Pinpoint the cell where the given text exists, returning its [X, Y] midpoint coordinate. 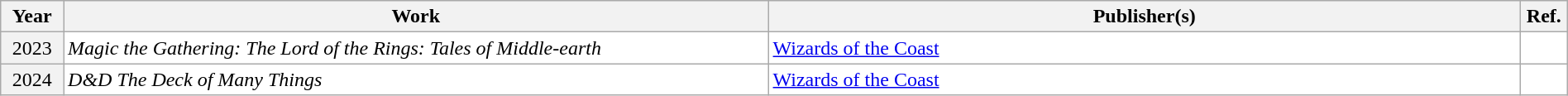
Year [32, 17]
Work [417, 17]
2023 [32, 48]
Publisher(s) [1145, 17]
Magic the Gathering: The Lord of the Rings: Tales of Middle-earth [417, 48]
2024 [32, 79]
Ref. [1543, 17]
D&D The Deck of Many Things [417, 79]
